Extract the [x, y] coordinate from the center of the cell holding the provided text.  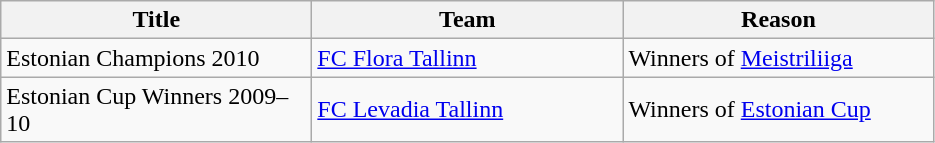
Reason [778, 20]
Estonian Cup Winners 2009–10 [156, 110]
Winners of Estonian Cup [778, 110]
Estonian Champions 2010 [156, 58]
Winners of Meistriliiga [778, 58]
FC Levadia Tallinn [468, 110]
Title [156, 20]
Team [468, 20]
FC Flora Tallinn [468, 58]
